Provide the [X, Y] coordinate of the cell's center where the given text is located.  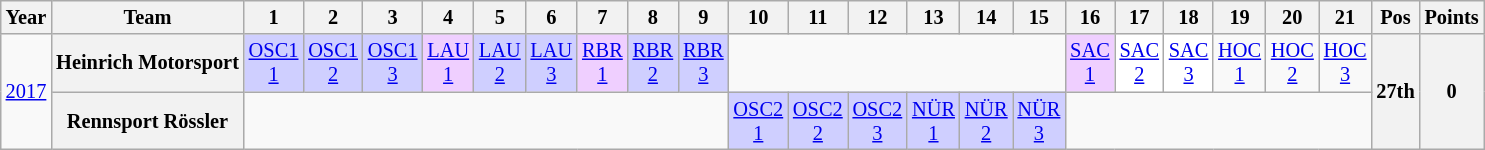
LAU2 [500, 63]
SAC1 [1090, 63]
18 [1188, 17]
HOC2 [1292, 63]
21 [1346, 17]
RBR3 [703, 63]
4 [448, 17]
SAC3 [1188, 63]
10 [759, 17]
OSC23 [878, 121]
17 [1140, 17]
HOC3 [1346, 63]
6 [552, 17]
1 [274, 17]
11 [818, 17]
0 [1452, 92]
RBR1 [602, 63]
NÜR3 [1040, 121]
9 [703, 17]
2 [333, 17]
16 [1090, 17]
LAU1 [448, 63]
14 [986, 17]
OSC11 [274, 63]
15 [1040, 17]
2017 [26, 92]
20 [1292, 17]
Pos [1395, 17]
Year [26, 17]
Points [1452, 17]
19 [1240, 17]
NÜR2 [986, 121]
SAC2 [1140, 63]
OSC12 [333, 63]
OSC22 [818, 121]
13 [934, 17]
OSC21 [759, 121]
5 [500, 17]
RBR2 [653, 63]
Rennsport Rössler [148, 121]
27th [1395, 92]
OSC13 [393, 63]
Heinrich Motorsport [148, 63]
3 [393, 17]
7 [602, 17]
HOC1 [1240, 63]
NÜR1 [934, 121]
LAU3 [552, 63]
12 [878, 17]
Team [148, 17]
8 [653, 17]
